From the cell containing the given text, extract its center point as (X, Y) coordinate. 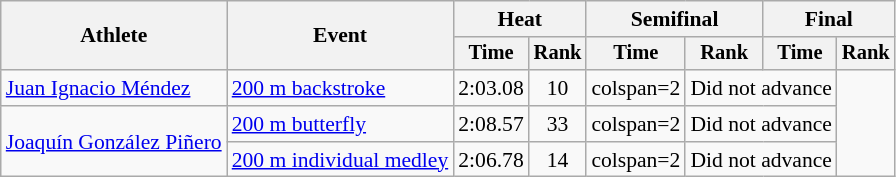
33 (558, 124)
Semifinal (674, 19)
Event (340, 36)
2:03.08 (490, 88)
200 m backstroke (340, 88)
Athlete (114, 36)
2:08.57 (490, 124)
200 m butterfly (340, 124)
10 (558, 88)
Juan Ignacio Méndez (114, 88)
Final (829, 19)
Joaquín González Piñero (114, 142)
Heat (520, 19)
